For the text-containing cell, return its midpoint in [x, y] coordinate format. 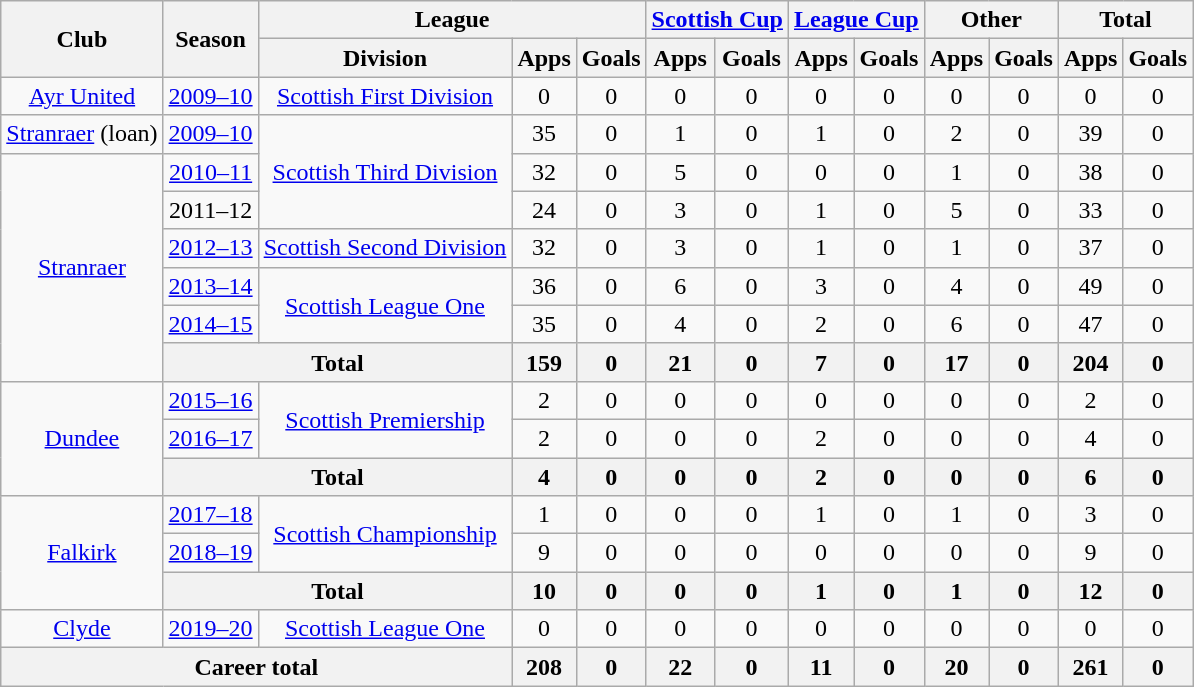
Ayr United [82, 96]
39 [1090, 134]
24 [544, 210]
Stranraer [82, 267]
Other [991, 20]
League [452, 20]
22 [680, 667]
2017–18 [210, 515]
Scottish Cup [717, 20]
10 [544, 591]
33 [1090, 210]
20 [956, 667]
2012–13 [210, 248]
2010–11 [210, 172]
2018–19 [210, 553]
Division [385, 58]
7 [820, 362]
Scottish Premiership [385, 419]
37 [1090, 248]
261 [1090, 667]
2015–16 [210, 400]
Scottish Second Division [385, 248]
Scottish Championship [385, 534]
Scottish Third Division [385, 172]
Club [82, 39]
159 [544, 362]
Falkirk [82, 553]
11 [820, 667]
2016–17 [210, 438]
208 [544, 667]
2014–15 [210, 324]
Stranraer (loan) [82, 134]
Season [210, 39]
36 [544, 286]
12 [1090, 591]
Clyde [82, 629]
Dundee [82, 438]
2011–12 [210, 210]
47 [1090, 324]
Scottish First Division [385, 96]
17 [956, 362]
204 [1090, 362]
Career total [256, 667]
2019–20 [210, 629]
2013–14 [210, 286]
49 [1090, 286]
21 [680, 362]
League Cup [856, 20]
38 [1090, 172]
